Determine the [x, y] coordinate at the center of the cell enclosing the given text.  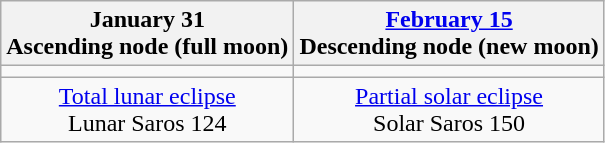
Partial solar eclipseSolar Saros 150 [449, 110]
Total lunar eclipseLunar Saros 124 [148, 110]
January 31Ascending node (full moon) [148, 34]
February 15Descending node (new moon) [449, 34]
